Provide the (X, Y) coordinate of the cell's center where the given text is located.  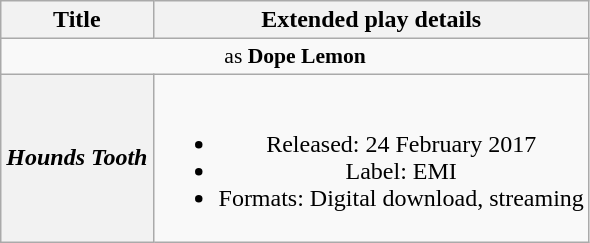
Released: 24 February 2017Label: EMIFormats: Digital download, streaming (371, 158)
Extended play details (371, 20)
Hounds Tooth (77, 158)
as Dope Lemon (296, 57)
Title (77, 20)
